From the cell containing the given text, extract its center point as [X, Y] coordinate. 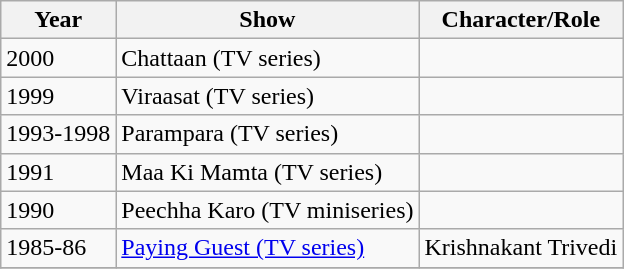
Viraasat (TV series) [268, 96]
1985-86 [58, 248]
Character/Role [521, 20]
Peechha Karo (TV miniseries) [268, 210]
Maa Ki Mamta (TV series) [268, 172]
Krishnakant Trivedi [521, 248]
Parampara (TV series) [268, 134]
2000 [58, 58]
1991 [58, 172]
Show [268, 20]
Chattaan (TV series) [268, 58]
1999 [58, 96]
1990 [58, 210]
1993-1998 [58, 134]
Year [58, 20]
Paying Guest (TV series) [268, 248]
